Detect which cell encompasses the target text, then output its (x, y) center coordinate. 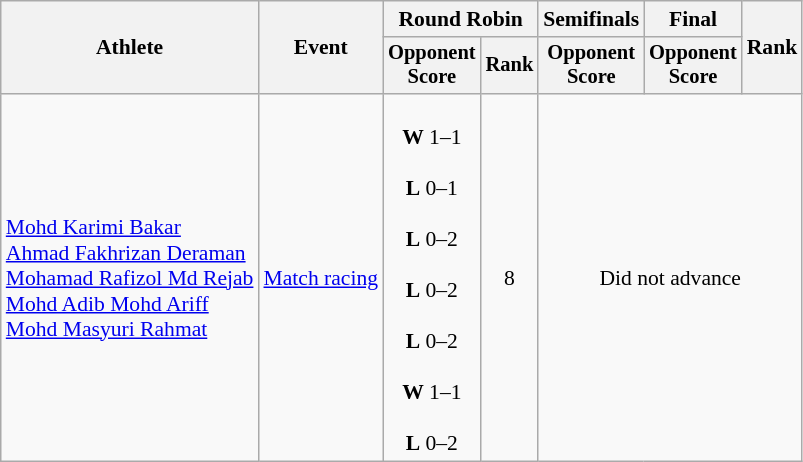
Athlete (130, 48)
Event (320, 48)
8 (510, 278)
Final (692, 19)
W 1–1L 0–1L 0–2L 0–2L 0–2W 1–1L 0–2 (432, 278)
Semifinals (591, 19)
Match racing (320, 278)
Did not advance (670, 278)
Mohd Karimi BakarAhmad Fakhrizan DeramanMohamad Rafizol Md RejabMohd Adib Mohd AriffMohd Masyuri Rahmat (130, 278)
Round Robin (460, 19)
